Search for the cell housing the specified text and yield its (X, Y) center coordinate. 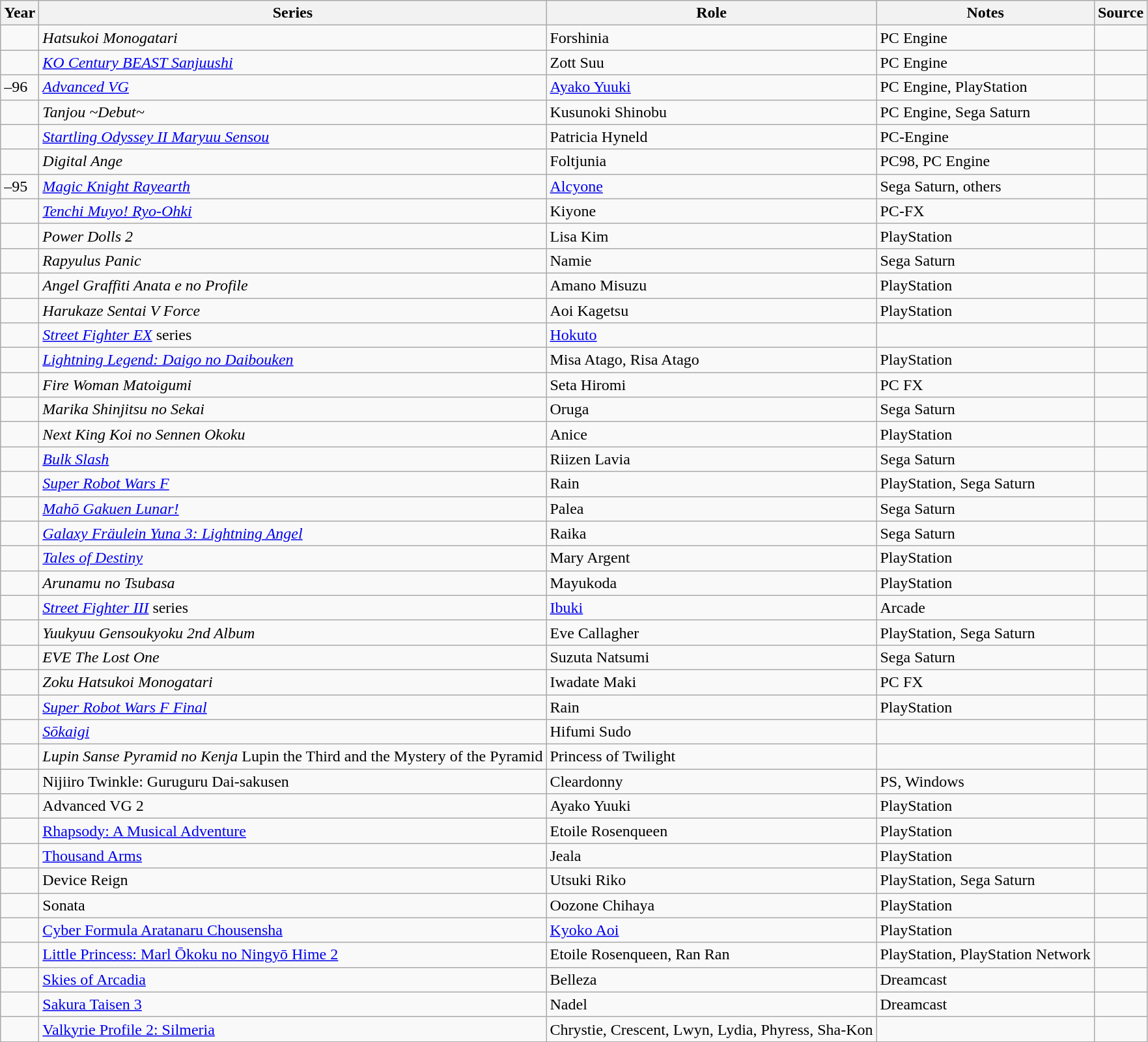
EVE The Lost One (293, 657)
Sakura Taisen 3 (293, 1004)
Mary Argent (711, 558)
Misa Atago, Risa Atago (711, 360)
PS, Windows (985, 781)
Digital Ange (293, 162)
Anice (711, 434)
Device Reign (293, 880)
Ibuki (711, 608)
Rapyulus Panic (293, 260)
Angel Graffiti Anata e no Profile (293, 285)
Amano Misuzu (711, 285)
Year (20, 13)
Lightning Legend: Daigo no Daibouken (293, 360)
Tanjou ~Debut~ (293, 112)
Forshinia (711, 38)
Advanced VG (293, 87)
Valkyrie Profile 2: Silmeria (293, 1029)
Fire Woman Matoigumi (293, 385)
Super Robot Wars F (293, 484)
PC-FX (985, 211)
Super Robot Wars F Final (293, 707)
PC98, PC Engine (985, 162)
Rhapsody: A Musical Adventure (293, 831)
Chrystie, Crescent, Lwyn, Lydia, Phyress, Sha-Kon (711, 1029)
Oozone Chihaya (711, 905)
Street Fighter EX series (293, 335)
Harukaze Sentai V Force (293, 311)
Hokuto (711, 335)
Suzuta Natsumi (711, 657)
Etoile Rosenqueen (711, 831)
PC Engine, Sega Saturn (985, 112)
–95 (20, 186)
Street Fighter III series (293, 608)
KO Century BEAST Sanjuushi (293, 63)
Magic Knight Rayearth (293, 186)
Next King Koi no Sennen Okoku (293, 434)
Arunamu no Tsubasa (293, 583)
Jeala (711, 856)
Iwadate Maki (711, 682)
Marika Shinjitsu no Sekai (293, 410)
Kusunoki Shinobu (711, 112)
Tenchi Muyo! Ryo-Ohki (293, 211)
Yuukyuu Gensoukyoku 2nd Album (293, 632)
PC-Engine (985, 137)
Series (293, 13)
Nijiiro Twinkle: Guruguru Dai-sakusen (293, 781)
Hifumi Sudo (711, 732)
Little Princess: Marl Ōkoku no Ningyō Hime 2 (293, 955)
Role (711, 13)
Startling Odyssey II Maryuu Sensou (293, 137)
Mayukoda (711, 583)
Princess of Twilight (711, 757)
Palea (711, 509)
Cleardonny (711, 781)
Skies of Arcadia (293, 979)
Lupin Sanse Pyramid no Kenja Lupin the Third and the Mystery of the Pyramid (293, 757)
Kiyone (711, 211)
Thousand Arms (293, 856)
Riizen Lavia (711, 459)
Etoile Rosenqueen, Ran Ran (711, 955)
Kyoko Aoi (711, 930)
Notes (985, 13)
Bulk Slash (293, 459)
Cyber Formula Aratanaru Chousensha (293, 930)
Nadel (711, 1004)
Sōkaigi (293, 732)
Namie (711, 260)
Eve Callagher (711, 632)
Advanced VG 2 (293, 806)
Hatsukoi Monogatari (293, 38)
Mahō Gakuen Lunar! (293, 509)
Sega Saturn, others (985, 186)
Oruga (711, 410)
Zott Suu (711, 63)
Zoku Hatsukoi Monogatari (293, 682)
Seta Hiromi (711, 385)
Lisa Kim (711, 236)
Power Dolls 2 (293, 236)
Galaxy Fräulein Yuna 3: Lightning Angel (293, 533)
Patricia Hyneld (711, 137)
Sonata (293, 905)
PlayStation, PlayStation Network (985, 955)
Raika (711, 533)
PC Engine, PlayStation (985, 87)
Utsuki Riko (711, 880)
Alcyone (711, 186)
Belleza (711, 979)
Aoi Kagetsu (711, 311)
Arcade (985, 608)
Tales of Destiny (293, 558)
Foltjunia (711, 162)
–96 (20, 87)
Source (1120, 13)
